Search for the cell housing the specified text and yield its (X, Y) center coordinate. 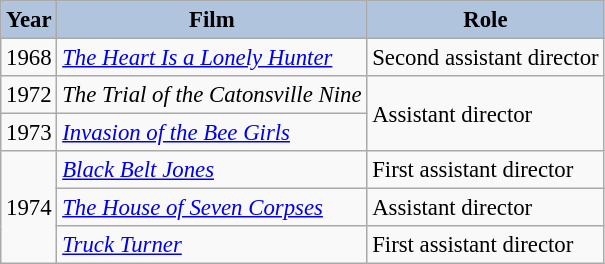
Role (486, 20)
Invasion of the Bee Girls (212, 133)
The Heart Is a Lonely Hunter (212, 58)
Truck Turner (212, 245)
1973 (29, 133)
The House of Seven Corpses (212, 208)
1972 (29, 95)
Film (212, 20)
1974 (29, 208)
Year (29, 20)
The Trial of the Catonsville Nine (212, 95)
Second assistant director (486, 58)
Black Belt Jones (212, 170)
1968 (29, 58)
